Detect which cell encompasses the target text, then output its [X, Y] center coordinate. 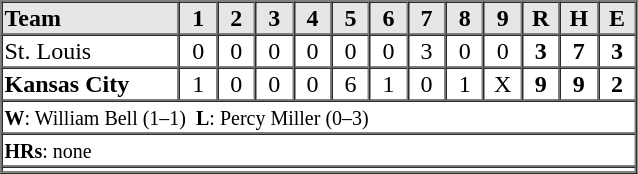
X [503, 84]
5 [350, 18]
8 [465, 18]
Kansas City [91, 84]
R [541, 18]
W: William Bell (1–1) L: Percy Miller (0–3) [319, 116]
E [617, 18]
HRs: none [319, 150]
Team [91, 18]
4 [312, 18]
St. Louis [91, 50]
H [579, 18]
